Scan for the cell matching the given text and deliver its [X, Y] coordinate at center. 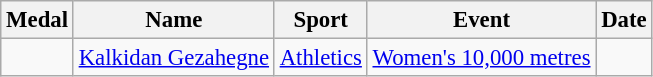
Name [174, 20]
Event [482, 20]
Sport [320, 20]
Women's 10,000 metres [482, 58]
Kalkidan Gezahegne [174, 58]
Athletics [320, 58]
Date [624, 20]
Medal [38, 20]
